Find where the given text appears and provide that cell's center as (x, y) coordinate. 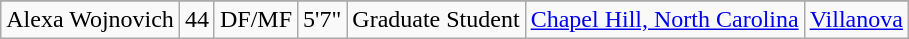
DF/MF (256, 20)
44 (196, 20)
Chapel Hill, North Carolina (664, 20)
Graduate Student (436, 20)
5'7" (322, 20)
Villanova (856, 20)
Alexa Wojnovich (90, 20)
